Determine the (x, y) coordinate at the center of the cell enclosing the given text.  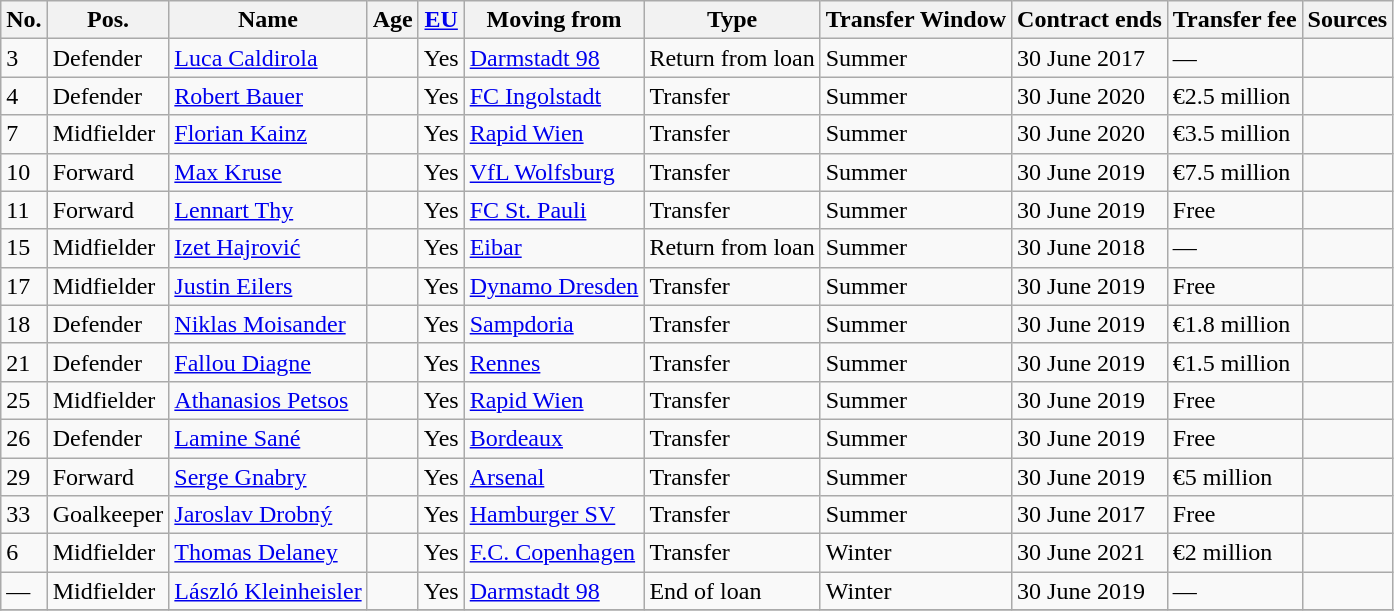
Type (732, 20)
29 (24, 477)
Moving from (554, 20)
26 (24, 438)
FC Ingolstadt (554, 96)
Dynamo Dresden (554, 286)
€1.8 million (1234, 324)
6 (24, 553)
Jaroslav Drobný (268, 515)
Serge Gnabry (268, 477)
Eibar (554, 248)
Goalkeeper (108, 515)
Sampdoria (554, 324)
11 (24, 210)
VfL Wolfsburg (554, 172)
Fallou Diagne (268, 362)
EU (441, 20)
Lamine Sané (268, 438)
25 (24, 400)
€5 million (1234, 477)
Thomas Delaney (268, 553)
€7.5 million (1234, 172)
21 (24, 362)
Rennes (554, 362)
F.C. Copenhagen (554, 553)
7 (24, 134)
15 (24, 248)
33 (24, 515)
Lennart Thy (268, 210)
FC St. Pauli (554, 210)
€3.5 million (1234, 134)
Izet Hajrović (268, 248)
No. (24, 20)
30 June 2018 (1090, 248)
3 (24, 58)
17 (24, 286)
Max Kruse (268, 172)
Name (268, 20)
€2.5 million (1234, 96)
4 (24, 96)
€1.5 million (1234, 362)
Luca Caldirola (268, 58)
10 (24, 172)
László Kleinheisler (268, 591)
Athanasios Petsos (268, 400)
Transfer Window (916, 20)
Contract ends (1090, 20)
Sources (1348, 20)
Transfer fee (1234, 20)
30 June 2021 (1090, 553)
Age (392, 20)
Bordeaux (554, 438)
€2 million (1234, 553)
Niklas Moisander (268, 324)
Arsenal (554, 477)
Hamburger SV (554, 515)
End of loan (732, 591)
Pos. (108, 20)
Justin Eilers (268, 286)
Florian Kainz (268, 134)
18 (24, 324)
Robert Bauer (268, 96)
